Determine the [x, y] coordinate at the center of the cell enclosing the given text.  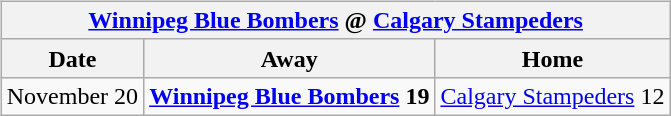
Home [552, 58]
Date [72, 58]
Winnipeg Blue Bombers @ Calgary Stampeders [336, 20]
Away [290, 58]
November 20 [72, 96]
Calgary Stampeders 12 [552, 96]
Winnipeg Blue Bombers 19 [290, 96]
